Find where the given text appears and provide that cell's center as [x, y] coordinate. 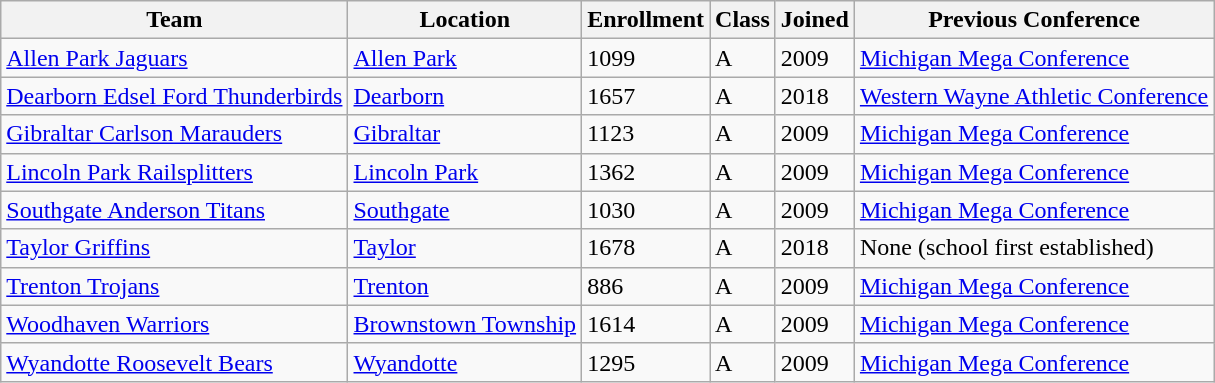
Dearborn Edsel Ford Thunderbirds [174, 96]
Wyandotte Roosevelt Bears [174, 362]
Gibraltar Carlson Marauders [174, 134]
Brownstown Township [465, 324]
Lincoln Park [465, 172]
Enrollment [646, 20]
Location [465, 20]
Dearborn [465, 96]
Lincoln Park Railsplitters [174, 172]
886 [646, 286]
1614 [646, 324]
1678 [646, 248]
Taylor [465, 248]
1295 [646, 362]
1099 [646, 58]
Western Wayne Athletic Conference [1034, 96]
1362 [646, 172]
Team [174, 20]
Trenton Trojans [174, 286]
Southgate [465, 210]
None (school first established) [1034, 248]
Gibraltar [465, 134]
Class [743, 20]
Joined [814, 20]
Southgate Anderson Titans [174, 210]
Trenton [465, 286]
Woodhaven Warriors [174, 324]
Allen Park [465, 58]
1030 [646, 210]
Allen Park Jaguars [174, 58]
Taylor Griffins [174, 248]
Wyandotte [465, 362]
Previous Conference [1034, 20]
1123 [646, 134]
1657 [646, 96]
